From the cell containing the given text, extract its center point as (X, Y) coordinate. 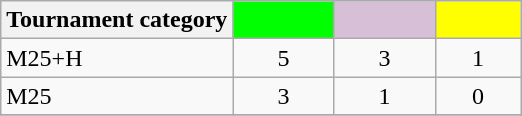
M25 (117, 96)
Tournament category (117, 20)
5 (284, 58)
M25+H (117, 58)
0 (478, 96)
